Return the (x, y) coordinate for the center point of the cell that contains the specified text.  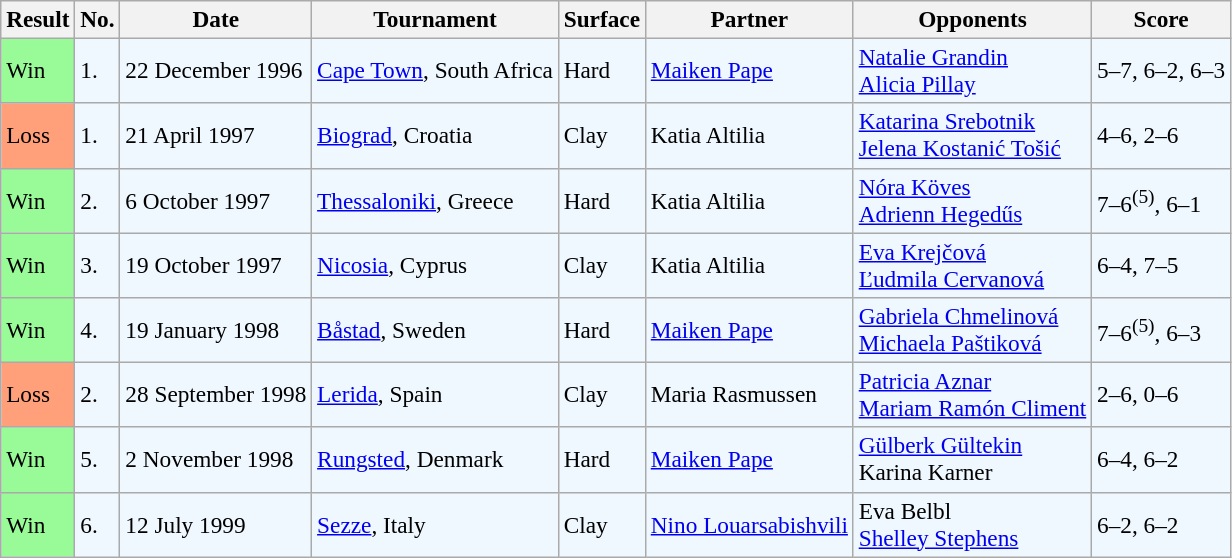
2–6, 0–6 (1162, 394)
6 October 1997 (216, 200)
Opponents (972, 19)
Partner (749, 19)
Maria Rasmussen (749, 394)
19 October 1997 (216, 264)
3. (98, 264)
Nicosia, Cyprus (436, 264)
5–7, 6–2, 6–3 (1162, 70)
22 December 1996 (216, 70)
Gabriela Chmelinová Michaela Paštiková (972, 330)
4. (98, 330)
Eva Belbl Shelley Stephens (972, 524)
Gülberk Gültekin Karina Karner (972, 460)
21 April 1997 (216, 136)
Surface (602, 19)
12 July 1999 (216, 524)
7–6(5), 6–1 (1162, 200)
Katarina Srebotnik Jelena Kostanić Tošić (972, 136)
Lerida, Spain (436, 394)
Båstad, Sweden (436, 330)
Result (38, 19)
5. (98, 460)
Biograd, Croatia (436, 136)
No. (98, 19)
Tournament (436, 19)
Nino Louarsabishvili (749, 524)
19 January 1998 (216, 330)
Patricia Aznar Mariam Ramón Climent (972, 394)
Nóra Köves Adrienn Hegedűs (972, 200)
Score (1162, 19)
Sezze, Italy (436, 524)
Thessaloniki, Greece (436, 200)
7–6(5), 6–3 (1162, 330)
Date (216, 19)
Natalie Grandin Alicia Pillay (972, 70)
Eva Krejčová Ľudmila Cervanová (972, 264)
6–4, 7–5 (1162, 264)
6–4, 6–2 (1162, 460)
6–2, 6–2 (1162, 524)
6. (98, 524)
2 November 1998 (216, 460)
Rungsted, Denmark (436, 460)
4–6, 2–6 (1162, 136)
28 September 1998 (216, 394)
Cape Town, South Africa (436, 70)
